Capture the cell that displays the provided text and extract its (x, y) central coordinate. 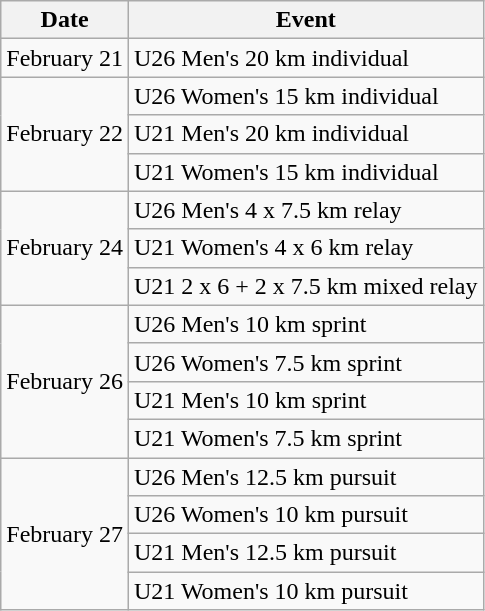
February 27 (65, 534)
February 26 (65, 381)
U21 Women's 10 km pursuit (306, 591)
U26 Women's 15 km individual (306, 96)
February 24 (65, 248)
U21 Men's 10 km sprint (306, 400)
U21 Men's 20 km individual (306, 134)
U21 Women's 15 km individual (306, 172)
Event (306, 20)
February 22 (65, 134)
Date (65, 20)
U26 Women's 7.5 km sprint (306, 362)
U21 Women's 7.5 km sprint (306, 438)
U26 Men's 20 km individual (306, 58)
U26 Men's 4 x 7.5 km relay (306, 210)
U21 Men's 12.5 km pursuit (306, 553)
U21 2 x 6 + 2 x 7.5 km mixed relay (306, 286)
February 21 (65, 58)
U21 Women's 4 x 6 km relay (306, 248)
U26 Men's 10 km sprint (306, 324)
U26 Women's 10 km pursuit (306, 515)
U26 Men's 12.5 km pursuit (306, 477)
